Capture the cell that displays the provided text and extract its (x, y) central coordinate. 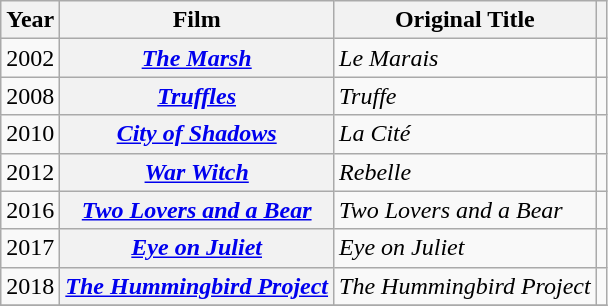
Le Marais (466, 58)
Truffe (466, 96)
Rebelle (466, 172)
City of Shadows (197, 134)
Film (197, 20)
War Witch (197, 172)
Truffles (197, 96)
La Cité (466, 134)
2002 (30, 58)
2012 (30, 172)
Year (30, 20)
2017 (30, 248)
The Marsh (197, 58)
Original Title (466, 20)
2008 (30, 96)
2016 (30, 210)
2018 (30, 286)
2010 (30, 134)
